For the text-containing cell, return its midpoint in [x, y] coordinate format. 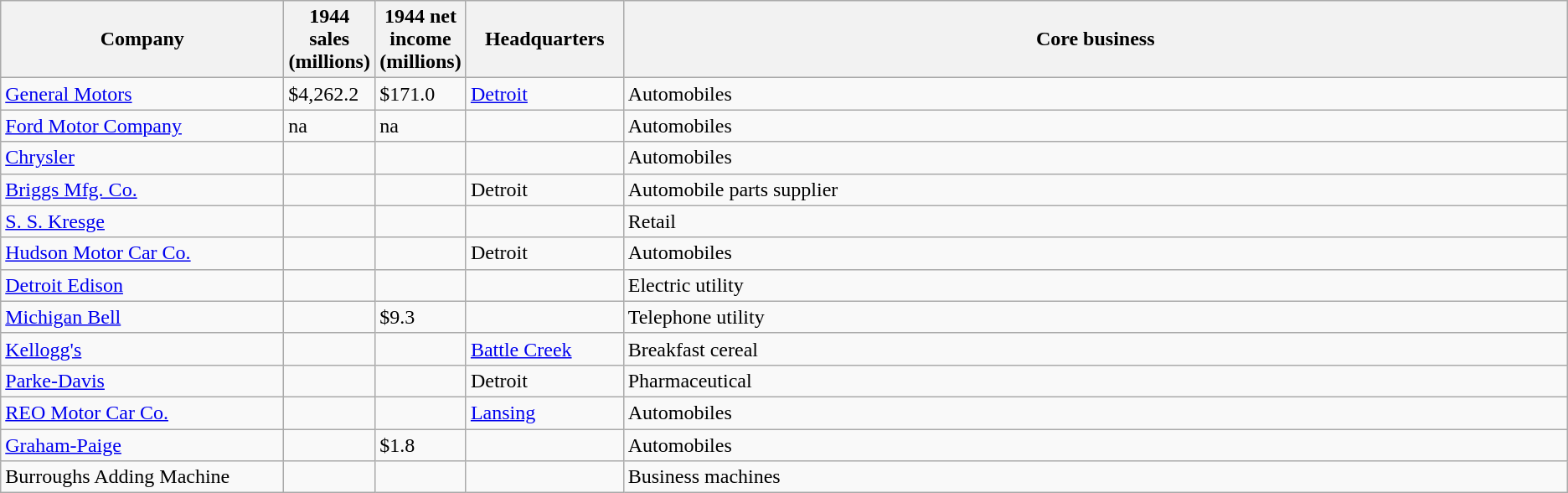
Briggs Mfg. Co. [142, 189]
Ford Motor Company [142, 126]
Retail [1096, 221]
Detroit Edison [142, 285]
General Motors [142, 94]
Hudson Motor Car Co. [142, 253]
Electric utility [1096, 285]
Graham-Paige [142, 445]
$4,262.2 [330, 94]
Battle Creek [544, 349]
REO Motor Car Co. [142, 413]
Core business [1096, 39]
Pharmaceutical [1096, 381]
$171.0 [420, 94]
1944 sales (millions) [330, 39]
$9.3 [420, 317]
$1.8 [420, 445]
Chrysler [142, 158]
Automobile parts supplier [1096, 189]
Headquarters [544, 39]
Parke-Davis [142, 381]
Lansing [544, 413]
Michigan Bell [142, 317]
Business machines [1096, 477]
1944 net income (millions) [420, 39]
Kellogg's [142, 349]
Breakfast cereal [1096, 349]
Burroughs Adding Machine [142, 477]
Company [142, 39]
S. S. Kresge [142, 221]
Telephone utility [1096, 317]
